Search for the cell housing the specified text and yield its (X, Y) center coordinate. 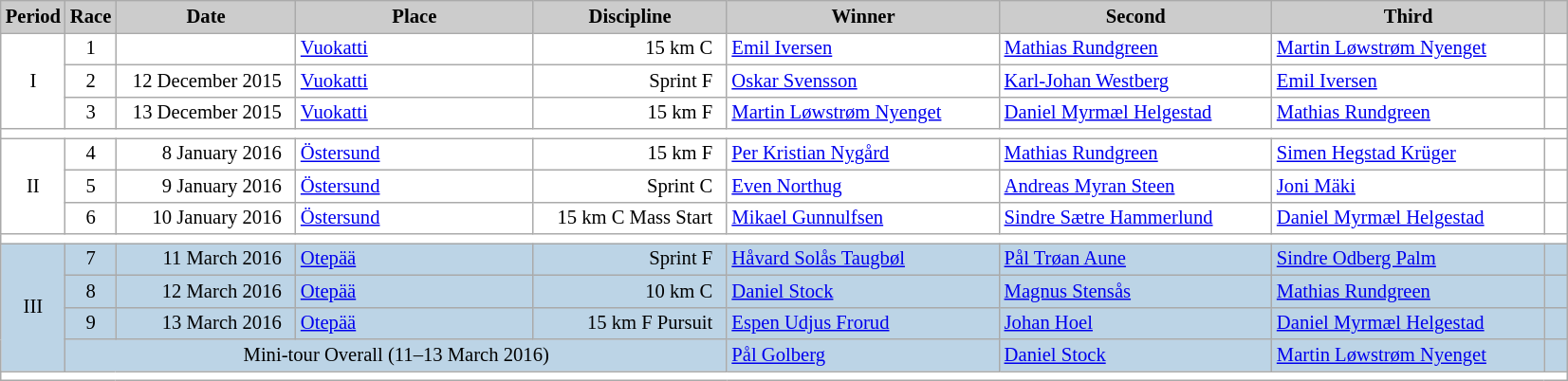
Even Northug (863, 186)
Sprint C (630, 186)
10 January 2016 (206, 218)
Magnus Stensås (1136, 291)
Oskar Svensson (863, 81)
Simen Hegstad Krüger (1408, 154)
Third (1408, 16)
8 (91, 291)
Håvard Solås Taugbøl (863, 259)
Discipline (630, 16)
6 (91, 218)
15 km F Pursuit (630, 323)
I (33, 80)
9 January 2016 (206, 186)
Race (91, 16)
Winner (863, 16)
Andreas Myran Steen (1136, 186)
Per Kristian Nygård (863, 154)
Pål Golberg (863, 355)
Place (415, 16)
Mini-tour Overall (11–13 March 2016) (397, 355)
3 (91, 113)
13 March 2016 (206, 323)
8 January 2016 (206, 154)
12 March 2016 (206, 291)
1 (91, 48)
Espen Udjus Frorud (863, 323)
Pål Trøan Aune (1136, 259)
Mikael Gunnulfsen (863, 218)
13 December 2015 (206, 113)
Second (1136, 16)
7 (91, 259)
9 (91, 323)
Karl-Johan Westberg (1136, 81)
Date (206, 16)
15 km C Mass Start (630, 218)
12 December 2015 (206, 81)
Period (33, 16)
Johan Hoel (1136, 323)
11 March 2016 (206, 259)
Sindre Odberg Palm (1408, 259)
10 km C (630, 291)
2 (91, 81)
II (33, 186)
Sindre Sætre Hammerlund (1136, 218)
4 (91, 154)
15 km C (630, 48)
Joni Mäki (1408, 186)
III (33, 307)
5 (91, 186)
